Scan for the cell matching the given text and deliver its [X, Y] coordinate at center. 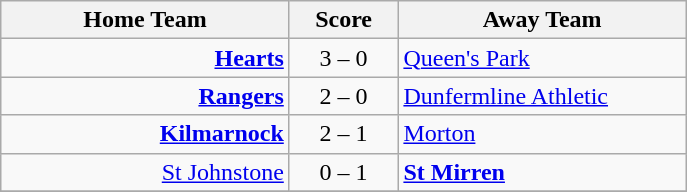
St Johnstone [146, 172]
Morton [542, 134]
3 – 0 [344, 58]
Home Team [146, 20]
Rangers [146, 96]
2 – 1 [344, 134]
Dunfermline Athletic [542, 96]
Kilmarnock [146, 134]
Queen's Park [542, 58]
Hearts [146, 58]
2 – 0 [344, 96]
Away Team [542, 20]
St Mirren [542, 172]
0 – 1 [344, 172]
Score [344, 20]
